Locate the cell with the specified text and output its [x, y] center coordinate. 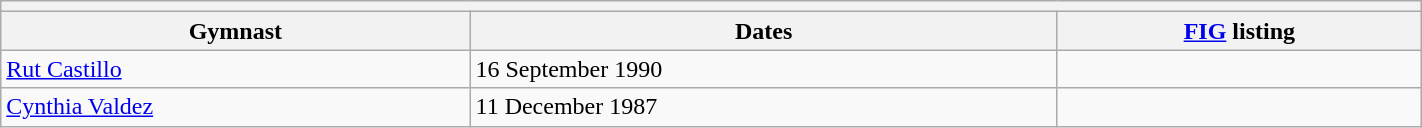
Cynthia Valdez [236, 107]
Dates [764, 31]
Gymnast [236, 31]
FIG listing [1239, 31]
16 September 1990 [764, 69]
Rut Castillo [236, 69]
11 December 1987 [764, 107]
